Return [x, y] of the center of cell containing provided text 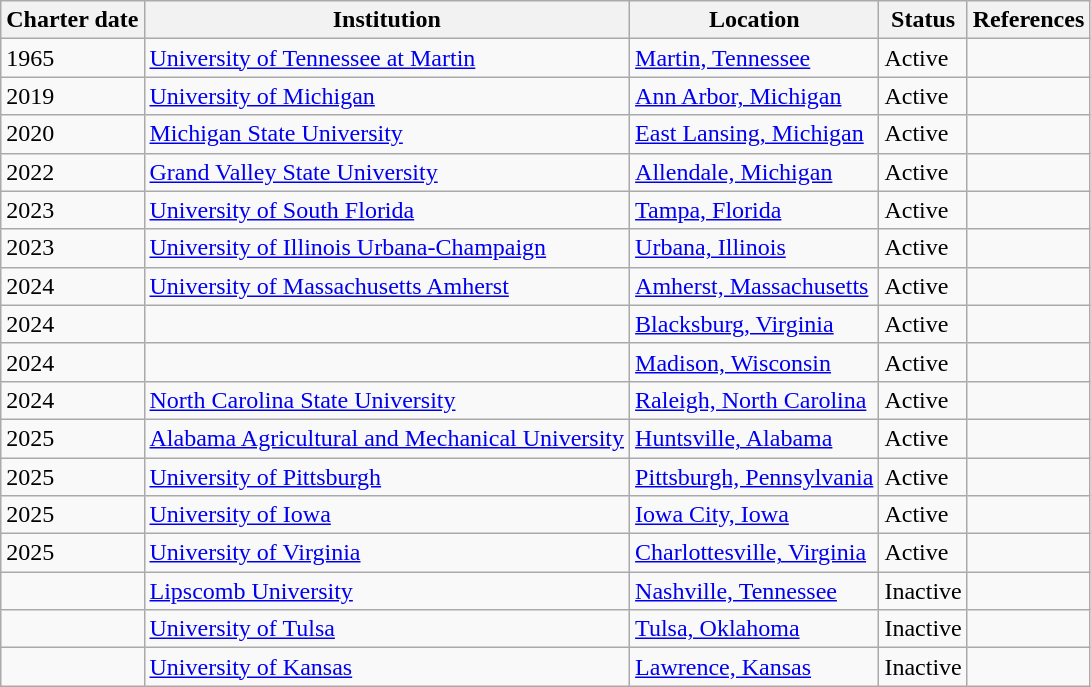
Nashville, Tennessee [754, 591]
Ann Arbor, Michigan [754, 96]
2022 [72, 172]
Status [923, 20]
University of South Florida [387, 210]
2020 [72, 134]
Institution [387, 20]
University of Iowa [387, 515]
University of Illinois Urbana-Champaign [387, 248]
University of Tennessee at Martin [387, 58]
Location [754, 20]
University of Tulsa [387, 629]
Amherst, Massachusetts [754, 286]
University of Kansas [387, 667]
Michigan State University [387, 134]
Urbana, Illinois [754, 248]
University of Virginia [387, 553]
University of Michigan [387, 96]
University of Pittsburgh [387, 477]
East Lansing, Michigan [754, 134]
Martin, Tennessee [754, 58]
North Carolina State University [387, 400]
University of Massachusetts Amherst [387, 286]
Raleigh, North Carolina [754, 400]
Grand Valley State University [387, 172]
Alabama Agricultural and Mechanical University [387, 438]
Tulsa, Oklahoma [754, 629]
Charter date [72, 20]
Huntsville, Alabama [754, 438]
Blacksburg, Virginia [754, 324]
Lipscomb University [387, 591]
2019 [72, 96]
Tampa, Florida [754, 210]
1965 [72, 58]
Allendale, Michigan [754, 172]
References [1028, 20]
Pittsburgh, Pennsylvania [754, 477]
Lawrence, Kansas [754, 667]
Charlottesville, Virginia [754, 553]
Madison, Wisconsin [754, 362]
Iowa City, Iowa [754, 515]
